Return the [X, Y] coordinate for the center point of the cell that contains the specified text.  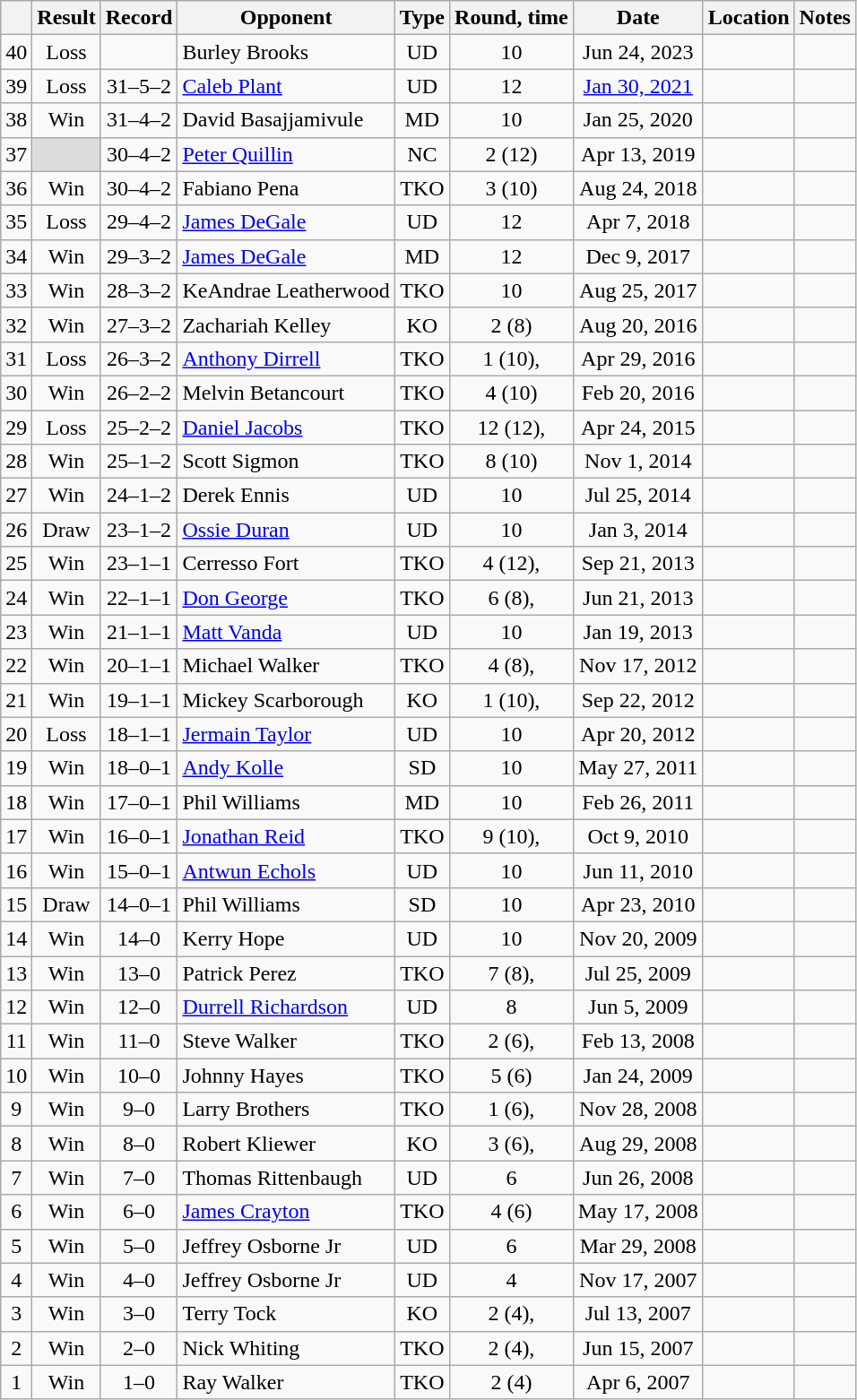
30 [16, 393]
Patrick Perez [286, 972]
Dec 9, 2017 [638, 256]
KeAndrae Leatherwood [286, 290]
25 [16, 564]
2 (6), [512, 1041]
2 (8) [512, 324]
May 17, 2008 [638, 1212]
Andy Kolle [286, 768]
Jun 15, 2007 [638, 1348]
1–0 [139, 1382]
Nov 17, 2012 [638, 666]
1 (6), [512, 1110]
Nov 1, 2014 [638, 462]
14–0 [139, 938]
40 [16, 52]
Jan 30, 2021 [638, 86]
9 [16, 1110]
23–1–2 [139, 530]
14 [16, 938]
Ray Walker [286, 1382]
Result [66, 18]
Michael Walker [286, 666]
Daniel Jacobs [286, 428]
18–0–1 [139, 768]
8 (10) [512, 462]
29–4–2 [139, 222]
Melvin Betancourt [286, 393]
Notes [825, 18]
Jun 11, 2010 [638, 870]
Jan 19, 2013 [638, 632]
Apr 24, 2015 [638, 428]
13 [16, 972]
Apr 29, 2016 [638, 359]
21–1–1 [139, 632]
Feb 20, 2016 [638, 393]
Sep 22, 2012 [638, 700]
27 [16, 496]
7 [16, 1178]
Nov 28, 2008 [638, 1110]
Anthony Dirrell [286, 359]
4 (6) [512, 1212]
2–0 [139, 1348]
Jermain Taylor [286, 734]
13–0 [139, 972]
Jan 24, 2009 [638, 1076]
Sep 21, 2013 [638, 564]
26–2–2 [139, 393]
Nick Whiting [286, 1348]
39 [16, 86]
33 [16, 290]
Cerresso Fort [286, 564]
21 [16, 700]
23 [16, 632]
Type [421, 18]
31 [16, 359]
25–2–2 [139, 428]
Record [139, 18]
16 [16, 870]
James Crayton [286, 1212]
Scott Sigmon [286, 462]
9 (10), [512, 836]
Steve Walker [286, 1041]
22 [16, 666]
Derek Ennis [286, 496]
3–0 [139, 1314]
11 [16, 1041]
2 (4) [512, 1382]
Jul 25, 2014 [638, 496]
Terry Tock [286, 1314]
7 (8), [512, 972]
Jonathan Reid [286, 836]
Apr 13, 2019 [638, 154]
6 (8), [512, 598]
11–0 [139, 1041]
Caleb Plant [286, 86]
31–4–2 [139, 120]
Aug 24, 2018 [638, 188]
36 [16, 188]
Kerry Hope [286, 938]
19–1–1 [139, 700]
Jun 5, 2009 [638, 1007]
1 [16, 1382]
31–5–2 [139, 86]
10–0 [139, 1076]
14–0–1 [139, 904]
Fabiano Pena [286, 188]
17–0–1 [139, 802]
20–1–1 [139, 666]
Location [749, 18]
26–3–2 [139, 359]
27–3–2 [139, 324]
23–1–1 [139, 564]
37 [16, 154]
Opponent [286, 18]
3 (10) [512, 188]
Jul 13, 2007 [638, 1314]
32 [16, 324]
18 [16, 802]
Jul 25, 2009 [638, 972]
Don George [286, 598]
20 [16, 734]
Durrell Richardson [286, 1007]
Jun 21, 2013 [638, 598]
28–3–2 [139, 290]
Mar 29, 2008 [638, 1246]
9–0 [139, 1110]
Matt Vanda [286, 632]
5 [16, 1246]
Date [638, 18]
Jan 3, 2014 [638, 530]
4 (8), [512, 666]
12–0 [139, 1007]
22–1–1 [139, 598]
Peter Quillin [286, 154]
May 27, 2011 [638, 768]
David Basajjamivule [286, 120]
4 (12), [512, 564]
19 [16, 768]
Zachariah Kelley [286, 324]
Aug 29, 2008 [638, 1144]
2 [16, 1348]
26 [16, 530]
Thomas Rittenbaugh [286, 1178]
Mickey Scarborough [286, 700]
6–0 [139, 1212]
24 [16, 598]
24–1–2 [139, 496]
Apr 7, 2018 [638, 222]
5 (6) [512, 1076]
Feb 26, 2011 [638, 802]
Apr 6, 2007 [638, 1382]
4 (10) [512, 393]
4–0 [139, 1280]
Ossie Duran [286, 530]
3 [16, 1314]
34 [16, 256]
Jun 24, 2023 [638, 52]
18–1–1 [139, 734]
Feb 13, 2008 [638, 1041]
29 [16, 428]
NC [421, 154]
35 [16, 222]
15 [16, 904]
Round, time [512, 18]
Robert Kliewer [286, 1144]
28 [16, 462]
Aug 20, 2016 [638, 324]
Burley Brooks [286, 52]
29–3–2 [139, 256]
8–0 [139, 1144]
2 (12) [512, 154]
16–0–1 [139, 836]
38 [16, 120]
Nov 20, 2009 [638, 938]
Oct 9, 2010 [638, 836]
Larry Brothers [286, 1110]
12 (12), [512, 428]
5–0 [139, 1246]
Aug 25, 2017 [638, 290]
Apr 20, 2012 [638, 734]
Apr 23, 2010 [638, 904]
25–1–2 [139, 462]
3 (6), [512, 1144]
Antwun Echols [286, 870]
7–0 [139, 1178]
Jan 25, 2020 [638, 120]
Jun 26, 2008 [638, 1178]
Nov 17, 2007 [638, 1280]
15–0–1 [139, 870]
17 [16, 836]
Johnny Hayes [286, 1076]
